Determine the (x, y) coordinate at the center of the cell enclosing the given text.  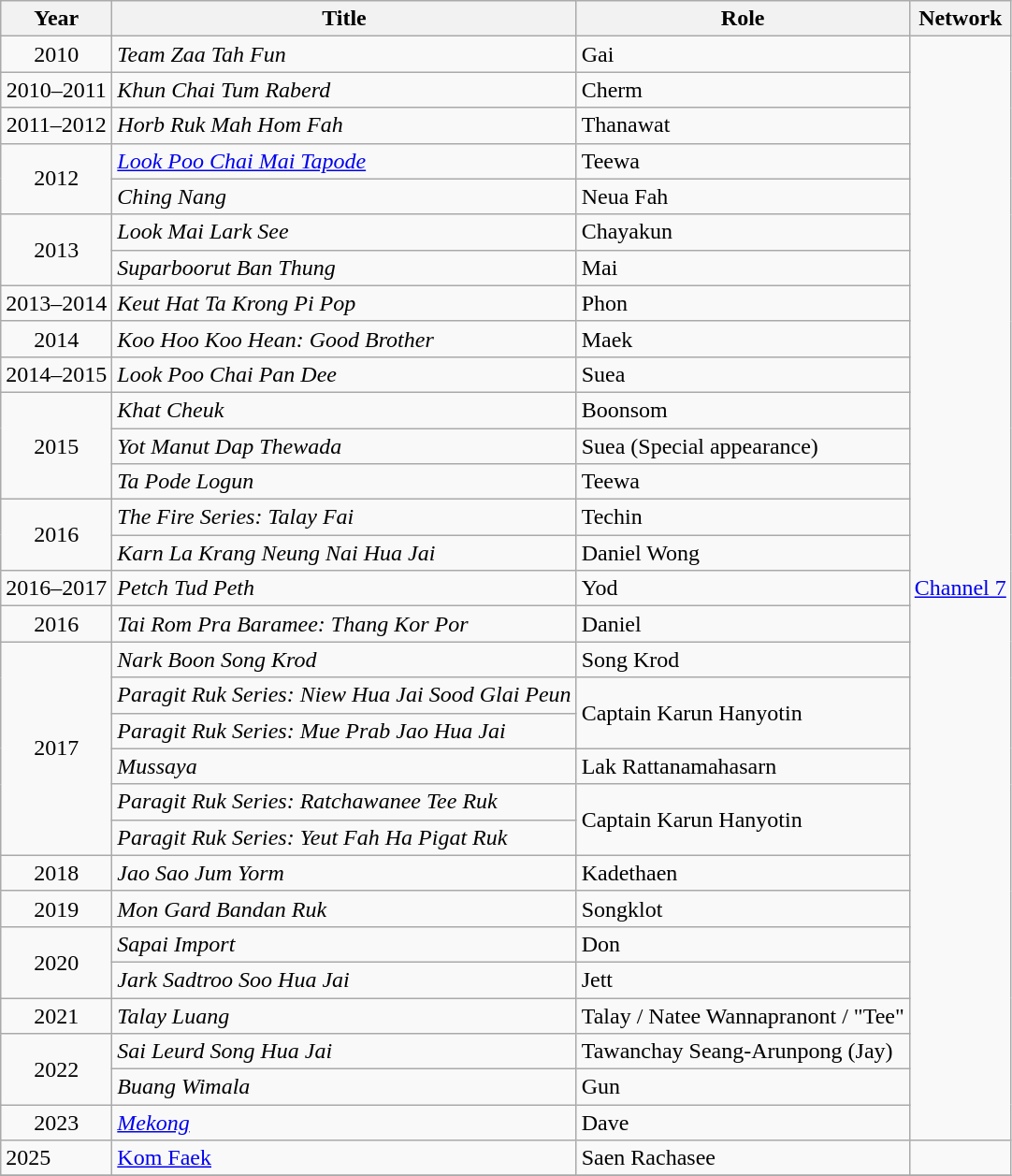
Yot Manut Dap Thewada (344, 446)
Channel 7 (960, 588)
Mekong (344, 1123)
2010 (56, 54)
Saen Rachasee (743, 1158)
Suparboorut Ban Thung (344, 268)
Thanawat (743, 125)
2022 (56, 1069)
Tai Rom Pra Baramee: Thang Kor Por (344, 624)
Songklot (743, 908)
Ching Nang (344, 196)
Look Poo Chai Pan Dee (344, 374)
Petch Tud Peth (344, 588)
Daniel Wong (743, 553)
Paragit Ruk Series: Ratchawanee Tee Ruk (344, 802)
2020 (56, 962)
Paragit Ruk Series: Yeut Fah Ha Pigat Ruk (344, 837)
2014–2015 (56, 374)
Song Krod (743, 660)
2012 (56, 179)
Network (960, 19)
Lak Rattanamahasarn (743, 766)
2014 (56, 339)
Keut Hat Ta Krong Pi Pop (344, 303)
Techin (743, 517)
Kom Faek (344, 1158)
Kadethaen (743, 873)
2023 (56, 1123)
Mai (743, 268)
Maek (743, 339)
Don (743, 944)
Gai (743, 54)
Jett (743, 980)
2018 (56, 873)
Mon Gard Bandan Ruk (344, 908)
Buang Wimala (344, 1087)
Sapai Import (344, 944)
Chayakun (743, 232)
Sai Leurd Song Hua Jai (344, 1052)
2015 (56, 445)
Phon (743, 303)
2019 (56, 908)
Paragit Ruk Series: Mue Prab Jao Hua Jai (344, 731)
Look Mai Lark See (344, 232)
Jao Sao Jum Yorm (344, 873)
Ta Pode Logun (344, 482)
2011–2012 (56, 125)
Khun Chai Tum Raberd (344, 90)
Daniel (743, 624)
Talay / Natee Wannapranont / "Tee" (743, 1015)
Cherm (743, 90)
Gun (743, 1087)
The Fire Series: Talay Fai (344, 517)
Look Poo Chai Mai Tapode (344, 161)
Suea (743, 374)
Team Zaa Tah Fun (344, 54)
2013–2014 (56, 303)
Paragit Ruk Series: Niew Hua Jai Sood Glai Peun (344, 695)
2025 (56, 1158)
Tawanchay Seang-Arunpong (Jay) (743, 1052)
Title (344, 19)
2021 (56, 1015)
2013 (56, 250)
2010–2011 (56, 90)
Mussaya (344, 766)
Koo Hoo Koo Hean: Good Brother (344, 339)
Boonsom (743, 410)
2017 (56, 748)
Dave (743, 1123)
Suea (Special appearance) (743, 446)
Role (743, 19)
Year (56, 19)
2016–2017 (56, 588)
Yod (743, 588)
Karn La Krang Neung Nai Hua Jai (344, 553)
Khat Cheuk (344, 410)
Neua Fah (743, 196)
Talay Luang (344, 1015)
Nark Boon Song Krod (344, 660)
Horb Ruk Mah Hom Fah (344, 125)
Jark Sadtroo Soo Hua Jai (344, 980)
